Pinpoint the cell where the given text exists, returning its (x, y) midpoint coordinate. 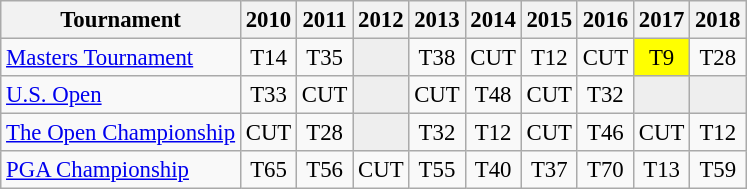
2012 (381, 20)
PGA Championship (121, 170)
2013 (437, 20)
T65 (268, 170)
T70 (605, 170)
2011 (325, 20)
T35 (325, 58)
T40 (493, 170)
2014 (493, 20)
Tournament (121, 20)
2015 (549, 20)
T13 (661, 170)
2017 (661, 20)
T14 (268, 58)
T37 (549, 170)
U.S. Open (121, 95)
T55 (437, 170)
2016 (605, 20)
The Open Championship (121, 133)
T38 (437, 58)
Masters Tournament (121, 58)
T59 (718, 170)
T56 (325, 170)
T46 (605, 133)
T48 (493, 95)
2018 (718, 20)
2010 (268, 20)
T33 (268, 95)
T9 (661, 58)
